Find where the given text appears and provide that cell's center as (x, y) coordinate. 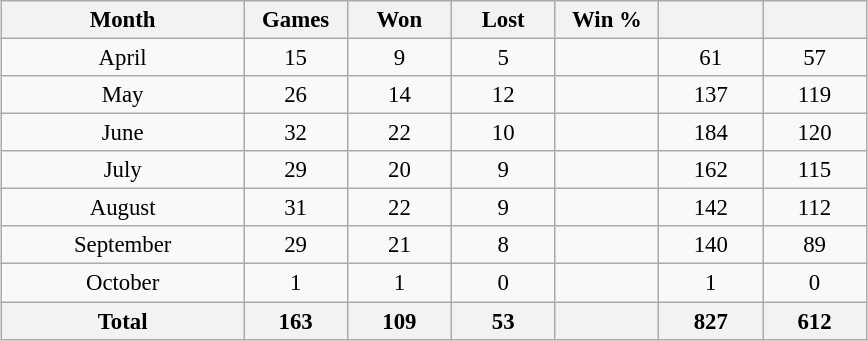
140 (711, 245)
119 (815, 95)
21 (399, 245)
827 (711, 321)
14 (399, 95)
September (123, 245)
August (123, 208)
32 (296, 133)
Won (399, 20)
57 (815, 58)
October (123, 283)
61 (711, 58)
Games (296, 20)
612 (815, 321)
112 (815, 208)
Win % (607, 20)
15 (296, 58)
April (123, 58)
109 (399, 321)
184 (711, 133)
20 (399, 170)
137 (711, 95)
120 (815, 133)
115 (815, 170)
142 (711, 208)
10 (503, 133)
162 (711, 170)
12 (503, 95)
89 (815, 245)
June (123, 133)
May (123, 95)
Lost (503, 20)
26 (296, 95)
5 (503, 58)
163 (296, 321)
Month (123, 20)
Total (123, 321)
53 (503, 321)
July (123, 170)
31 (296, 208)
8 (503, 245)
